Provide the (x, y) coordinate of the cell's center where the given text is located.  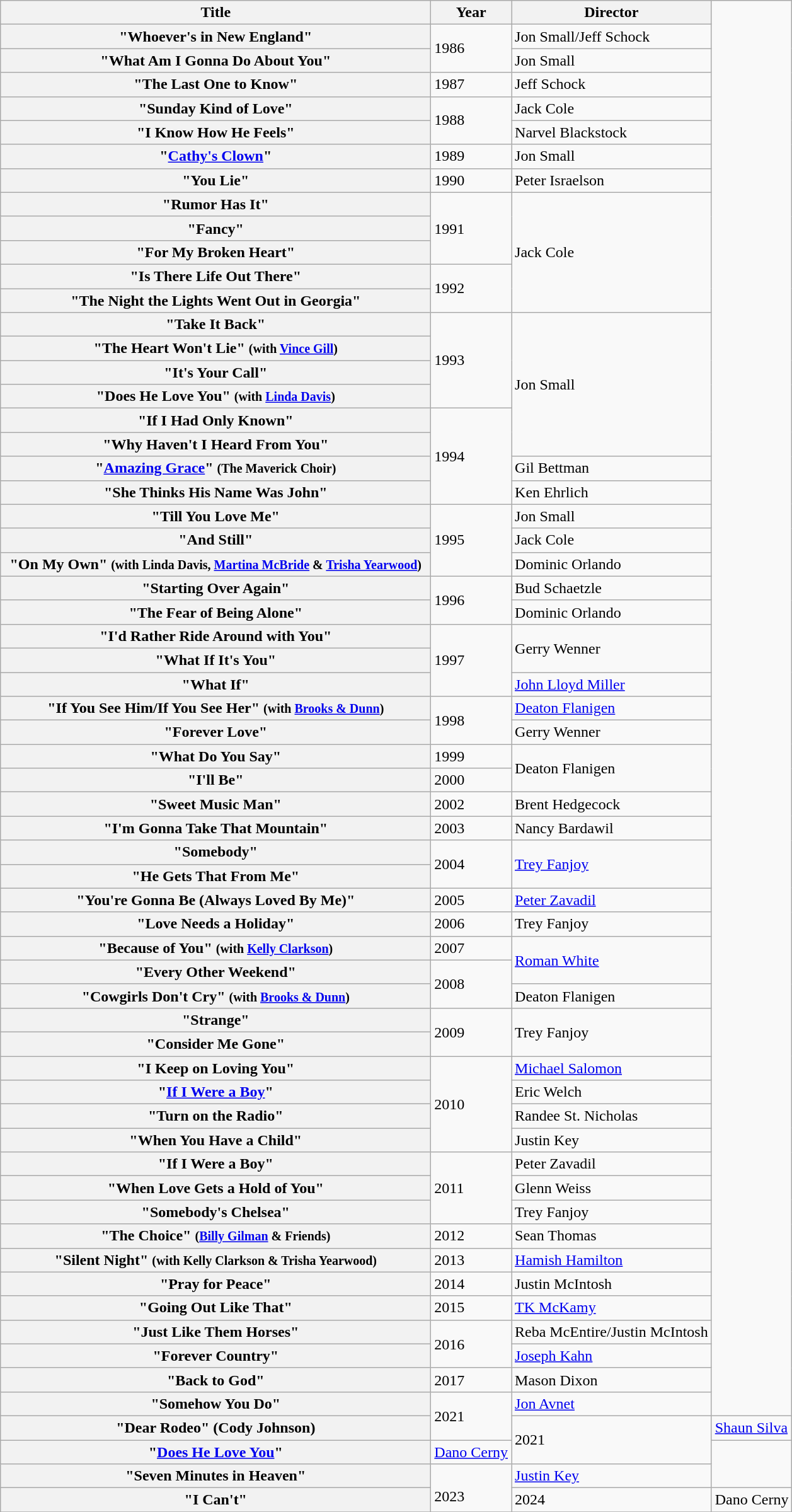
"Fancy" (215, 228)
1996 (471, 600)
"Forever Love" (215, 732)
"The Last One to Know" (215, 84)
"If You See Him/If You See Her" (with Brooks & Dunn) (215, 708)
Roman White (612, 960)
TK McKamy (612, 1308)
Randee St. Nicholas (612, 1116)
"Somebody" (215, 852)
Director (612, 13)
Narvel Blackstock (612, 132)
"I'd Rather Ride Around with You" (215, 636)
Ken Ehrlich (612, 492)
"I Keep on Loving You" (215, 1068)
"Starting Over Again" (215, 588)
Glenn Weiss (612, 1188)
2016 (471, 1344)
"What Am I Gonna Do About You" (215, 61)
"Strange" (215, 1020)
Gil Bettman (612, 468)
"The Heart Won't Lie" (with Vince Gill) (215, 349)
Jeff Schock (612, 84)
Peter Israelson (612, 180)
2014 (471, 1284)
1999 (471, 756)
1992 (471, 288)
2015 (471, 1308)
Michael Salomon (612, 1068)
"Does He Love You" (with Linda Davis) (215, 396)
"The Choice" (Billy Gilman & Friends) (215, 1236)
"When You Have a Child" (215, 1140)
"Pray for Peace" (215, 1284)
2013 (471, 1260)
"I Can't" (215, 1500)
"Love Needs a Holiday" (215, 924)
2008 (471, 984)
Sean Thomas (612, 1236)
"Till You Love Me" (215, 516)
1987 (471, 84)
2011 (471, 1188)
2000 (471, 780)
"Dear Rodeo" (Cody Johnson) (215, 1428)
"I'm Gonna Take That Mountain" (215, 828)
Joseph Kahn (612, 1356)
"Take It Back" (215, 325)
"Why Haven't I Heard From You" (215, 444)
2023 (471, 1488)
"Every Other Weekend" (215, 972)
Year (471, 13)
"Is There Life Out There" (215, 276)
1998 (471, 720)
"Does He Love You" (215, 1451)
Jon Small/Jeff Schock (612, 37)
Mason Dixon (612, 1380)
Reba McEntire/Justin McIntosh (612, 1332)
"You're Gonna Be (Always Loved By Me)" (215, 900)
"What If" (215, 684)
Brent Hedgecock (612, 804)
1986 (471, 49)
"Amazing Grace" (The Maverick Choir) (215, 468)
1988 (471, 120)
2006 (471, 924)
"Silent Night" (with Kelly Clarkson & Trisha Yearwood) (215, 1260)
"Sunday Kind of Love" (215, 108)
"Because of You" (with Kelly Clarkson) (215, 948)
1995 (471, 540)
"Seven Minutes in Heaven" (215, 1476)
"For My Broken Heart" (215, 252)
"What If It's You" (215, 660)
Eric Welch (612, 1092)
1989 (471, 156)
"The Night the Lights Went Out in Georgia" (215, 301)
"She Thinks His Name Was John" (215, 492)
"I'll Be" (215, 780)
Bud Schaetzle (612, 588)
"He Gets That From Me" (215, 876)
"Back to God" (215, 1380)
"When Love Gets a Hold of You" (215, 1188)
1993 (471, 361)
1990 (471, 180)
2005 (471, 900)
2012 (471, 1236)
"If I Had Only Known" (215, 420)
"Somebody's Chelsea" (215, 1212)
2002 (471, 804)
"Turn on the Radio" (215, 1116)
"Rumor Has It" (215, 204)
Nancy Bardawil (612, 828)
2007 (471, 948)
"Somehow You Do" (215, 1404)
"Just Like Them Horses" (215, 1332)
2004 (471, 864)
"Whoever's in New England" (215, 37)
"Cathy's Clown" (215, 156)
1997 (471, 660)
1991 (471, 228)
"Consider Me Gone" (215, 1044)
"You Lie" (215, 180)
"And Still" (215, 540)
Title (215, 13)
Shaun Silva (752, 1428)
"The Fear of Being Alone" (215, 612)
"Sweet Music Man" (215, 804)
2010 (471, 1104)
John Lloyd Miller (612, 684)
Justin McIntosh (612, 1284)
2024 (612, 1500)
Hamish Hamilton (612, 1260)
1994 (471, 456)
"On My Own" (with Linda Davis, Martina McBride & Trisha Yearwood) (215, 564)
"Cowgirls Don't Cry" (with Brooks & Dunn) (215, 996)
2009 (471, 1032)
2017 (471, 1380)
"It's Your Call" (215, 372)
"Going Out Like That" (215, 1308)
"Forever Country" (215, 1356)
Jon Avnet (612, 1404)
2003 (471, 828)
"I Know How He Feels" (215, 132)
"What Do You Say" (215, 756)
